Identify which cell holds the provided text, then report its (x, y) central coordinate. 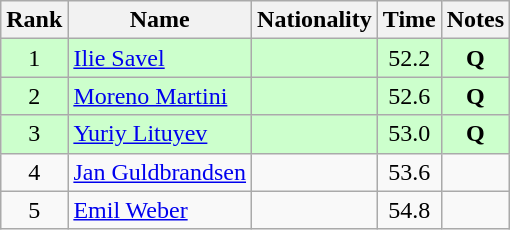
52.2 (409, 58)
Name (160, 20)
Time (409, 20)
54.8 (409, 210)
52.6 (409, 96)
Emil Weber (160, 210)
53.6 (409, 172)
Yuriy Lituyev (160, 134)
4 (34, 172)
Notes (475, 20)
53.0 (409, 134)
1 (34, 58)
Moreno Martini (160, 96)
Rank (34, 20)
2 (34, 96)
Nationality (315, 20)
5 (34, 210)
Ilie Savel (160, 58)
3 (34, 134)
Jan Guldbrandsen (160, 172)
